Pinpoint the cell where the given text exists, returning its [X, Y] midpoint coordinate. 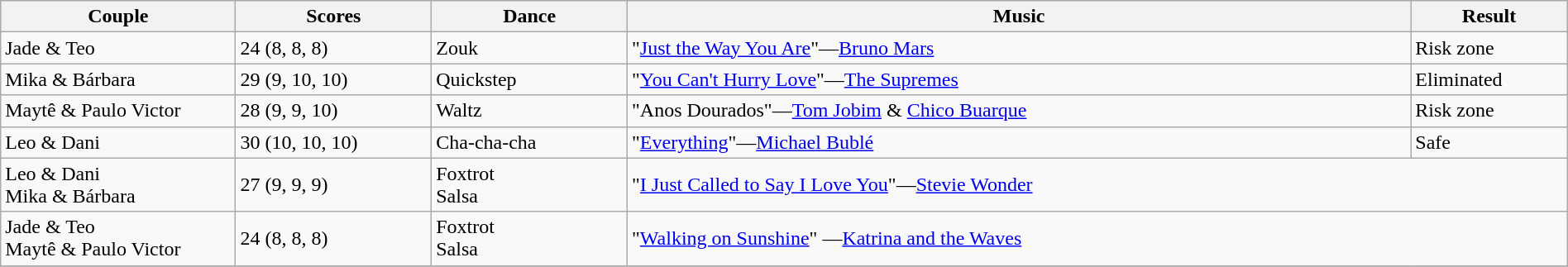
Jade & Teo [118, 48]
"Just the Way You Are"—Bruno Mars [1019, 48]
Dance [529, 17]
"Anos Dourados"—Tom Jobim & Chico Buarque [1019, 111]
Safe [1489, 142]
Waltz [529, 111]
Couple [118, 17]
27 (9, 9, 9) [334, 185]
Quickstep [529, 79]
30 (10, 10, 10) [334, 142]
"I Just Called to Say I Love You"—Stevie Wonder [1098, 185]
Maytê & Paulo Victor [118, 111]
29 (9, 10, 10) [334, 79]
Leo & DaniMika & Bárbara [118, 185]
28 (9, 9, 10) [334, 111]
Leo & Dani [118, 142]
"Walking on Sunshine" —Katrina and the Waves [1098, 238]
Eliminated [1489, 79]
Result [1489, 17]
"Everything"—Michael Bublé [1019, 142]
Scores [334, 17]
Music [1019, 17]
Zouk [529, 48]
Mika & Bárbara [118, 79]
Jade & TeoMaytê & Paulo Victor [118, 238]
Cha-cha-cha [529, 142]
"You Can't Hurry Love"—The Supremes [1019, 79]
